Determine the (X, Y) coordinate at the center of the cell enclosing the given text.  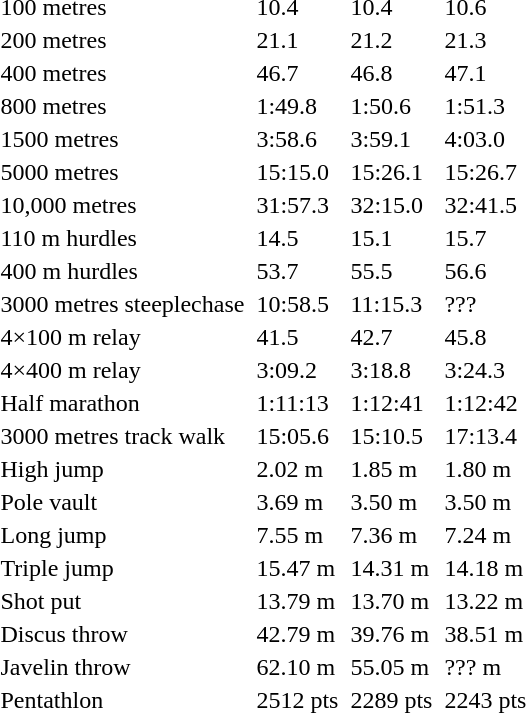
42.79 m (298, 634)
15.47 m (298, 568)
14.5 (298, 238)
55.05 m (392, 667)
1:49.8 (298, 106)
42.7 (392, 337)
15:05.6 (298, 436)
7.55 m (298, 535)
15:10.5 (392, 436)
32:15.0 (392, 205)
1:50.6 (392, 106)
41.5 (298, 337)
15.1 (392, 238)
15:26.1 (392, 172)
21.1 (298, 40)
3:58.6 (298, 139)
14.31 m (392, 568)
15:15.0 (298, 172)
62.10 m (298, 667)
46.7 (298, 73)
3:09.2 (298, 370)
39.76 m (392, 634)
21.2 (392, 40)
3:59.1 (392, 139)
13.70 m (392, 601)
10:58.5 (298, 304)
1.85 m (392, 469)
11:15.3 (392, 304)
1:12:41 (392, 403)
55.5 (392, 271)
7.36 m (392, 535)
3.69 m (298, 502)
13.79 m (298, 601)
3.50 m (392, 502)
1:11:13 (298, 403)
3:18.8 (392, 370)
2.02 m (298, 469)
31:57.3 (298, 205)
53.7 (298, 271)
46.8 (392, 73)
